Provide the (X, Y) coordinate of the cell's center where the given text is located.  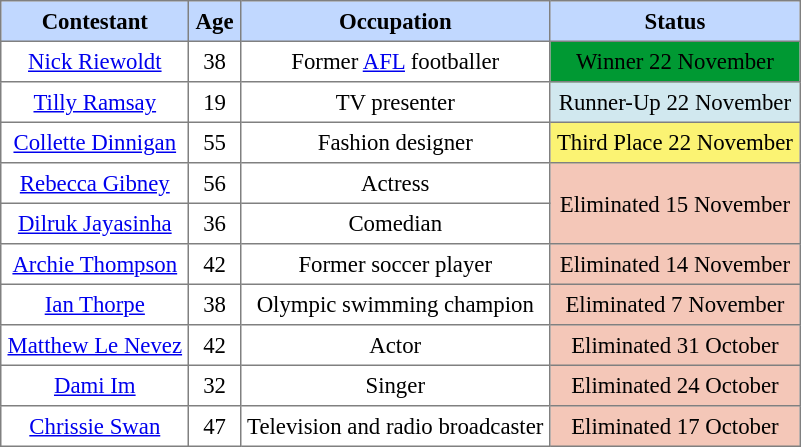
47 (214, 426)
Television and radio broadcaster (395, 426)
32 (214, 385)
Nick Riewoldt (95, 61)
Ian Thorpe (95, 304)
Matthew Le Nevez (95, 345)
19 (214, 102)
Singer (395, 385)
Dami Im (95, 385)
Third Place 22 November (674, 142)
Archie Thompson (95, 264)
Rebecca Gibney (95, 183)
TV presenter (395, 102)
Collette Dinnigan (95, 142)
Actress (395, 183)
Age (214, 21)
55 (214, 142)
Eliminated 14 November (674, 264)
Former AFL footballer (395, 61)
Actor (395, 345)
Eliminated 7 November (674, 304)
Winner 22 November (674, 61)
36 (214, 223)
Contestant (95, 21)
Olympic swimming champion (395, 304)
Occupation (395, 21)
Eliminated 15 November (674, 204)
Eliminated 17 October (674, 426)
Former soccer player (395, 264)
Status (674, 21)
Comedian (395, 223)
Eliminated 24 October (674, 385)
Tilly Ramsay (95, 102)
Runner-Up 22 November (674, 102)
56 (214, 183)
Eliminated 31 October (674, 345)
Fashion designer (395, 142)
Chrissie Swan (95, 426)
Dilruk Jayasinha (95, 223)
